Scan for the cell matching the given text and deliver its (x, y) coordinate at center. 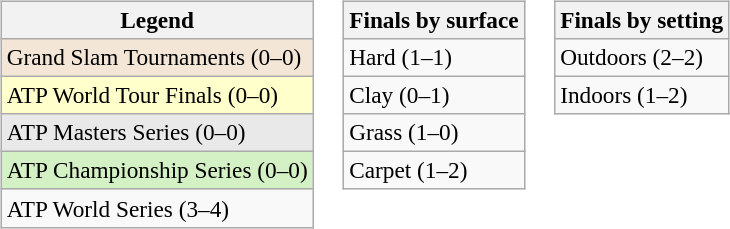
ATP World Tour Finals (0–0) (157, 95)
Finals by surface (434, 20)
Clay (0–1) (434, 95)
Outdoors (2–2) (642, 57)
ATP Masters Series (0–0) (157, 133)
Finals by setting (642, 20)
Legend (157, 20)
Indoors (1–2) (642, 95)
ATP World Series (3–4) (157, 208)
Carpet (1–2) (434, 171)
Hard (1–1) (434, 57)
ATP Championship Series (0–0) (157, 171)
Grass (1–0) (434, 133)
Grand Slam Tournaments (0–0) (157, 57)
